Capture the cell that displays the provided text and extract its [X, Y] central coordinate. 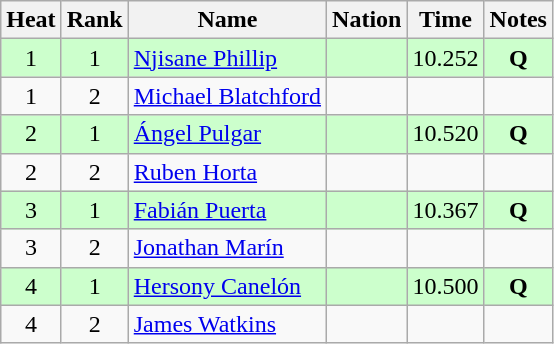
Ángel Pulgar [227, 134]
10.252 [446, 58]
Fabián Puerta [227, 210]
Heat [31, 20]
10.520 [446, 134]
Notes [518, 20]
Michael Blatchford [227, 96]
Name [227, 20]
Jonathan Marín [227, 248]
Ruben Horta [227, 172]
Nation [367, 20]
Rank [94, 20]
Time [446, 20]
Hersony Canelón [227, 286]
10.500 [446, 286]
10.367 [446, 210]
James Watkins [227, 324]
Njisane Phillip [227, 58]
